Capture the cell that displays the provided text and extract its (X, Y) central coordinate. 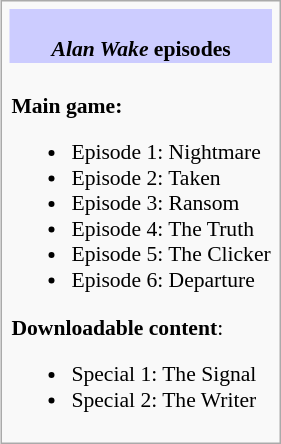
Alan Wake episodes (141, 36)
